For the text-containing cell, return its midpoint in [x, y] coordinate format. 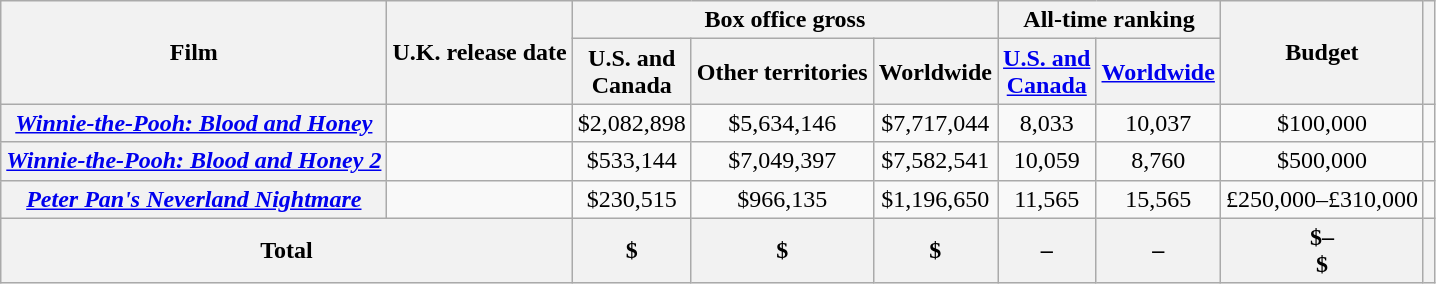
U.K. release date [480, 52]
Film [194, 52]
$1,196,650 [935, 199]
8,760 [1158, 161]
Winnie-the-Pooh: Blood and Honey [194, 123]
$7,582,541 [935, 161]
15,565 [1158, 199]
$–$ [1322, 250]
$7,717,044 [935, 123]
$533,144 [632, 161]
All-time ranking [1110, 20]
10,037 [1158, 123]
£250,000–£310,000 [1322, 199]
$500,000 [1322, 161]
Winnie-the-Pooh: Blood and Honey 2 [194, 161]
Peter Pan's Neverland Nightmare [194, 199]
Box office gross [784, 20]
10,059 [1047, 161]
$966,135 [782, 199]
$100,000 [1322, 123]
8,033 [1047, 123]
$2,082,898 [632, 123]
$7,049,397 [782, 161]
$230,515 [632, 199]
Total [286, 250]
11,565 [1047, 199]
Other territories [782, 72]
$5,634,146 [782, 123]
Budget [1322, 52]
